Search for the cell housing the specified text and yield its (X, Y) center coordinate. 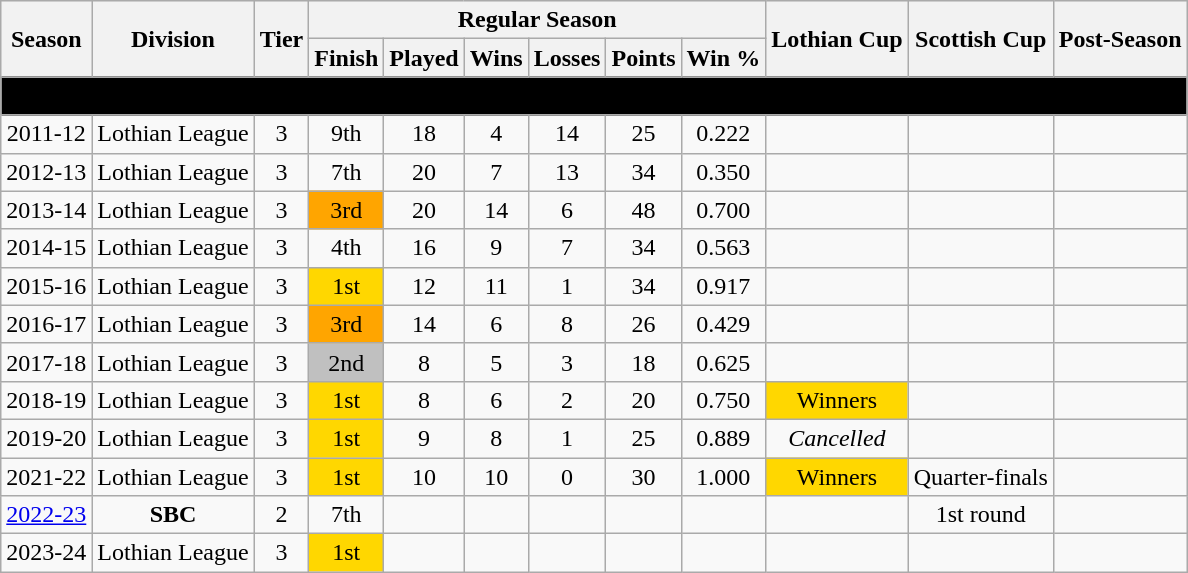
Post-Season (1120, 39)
1st round (980, 515)
Losses (567, 58)
0.750 (724, 400)
0.429 (724, 324)
Scottish Cup (980, 39)
5 (496, 362)
2011-12 (46, 134)
Season (46, 39)
0.563 (724, 248)
2nd (346, 362)
0.889 (724, 438)
4 (496, 134)
2018-19 (46, 400)
Quarter-finals (980, 477)
Division (173, 39)
2016-17 (46, 324)
2012-13 (46, 172)
30 (644, 477)
2015-16 (46, 286)
26 (644, 324)
Finish (346, 58)
0.350 (724, 172)
Win % (724, 58)
Lothian Cup (837, 39)
2013-14 (46, 210)
0.700 (724, 210)
2017-18 (46, 362)
SBC (173, 515)
0.625 (724, 362)
Points (644, 58)
48 (644, 210)
Wins (496, 58)
0 (567, 477)
2022-23 (46, 515)
Tier (282, 39)
11 (496, 286)
16 (424, 248)
2021-22 (46, 477)
2023-24 (46, 553)
2014-15 (46, 248)
Cancelled (837, 438)
2019-20 (46, 438)
1.000 (724, 477)
12 (424, 286)
0.222 (724, 134)
9th (346, 134)
13 (567, 172)
4th (346, 248)
Edinburgh Lions (594, 96)
0.917 (724, 286)
Regular Season (538, 20)
Played (424, 58)
